Determine the (X, Y) coordinate at the center of the cell enclosing the given text.  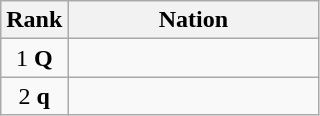
1 Q (34, 58)
Nation (194, 20)
Rank (34, 20)
2 q (34, 96)
